From the cell containing the given text, extract its center point as [x, y] coordinate. 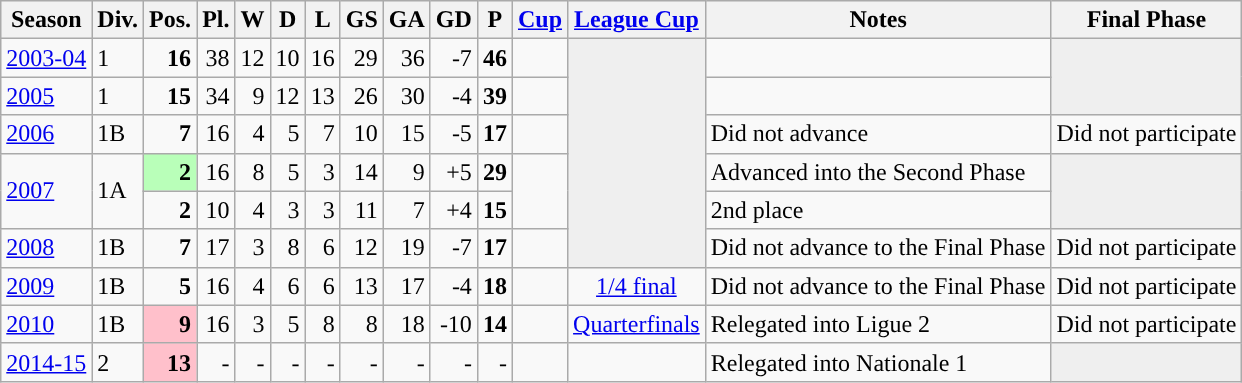
Cup [540, 20]
W [252, 20]
46 [494, 58]
34 [216, 96]
Notes [878, 20]
D [288, 20]
2nd place [878, 210]
2009 [46, 286]
2006 [46, 134]
+5 [454, 172]
2008 [46, 248]
GS [362, 20]
26 [362, 96]
2010 [46, 324]
39 [494, 96]
30 [406, 96]
2014-15 [46, 362]
GA [406, 20]
Div. [118, 20]
Did not advance [878, 134]
Quarterfinals [637, 324]
2005 [46, 96]
1A [118, 191]
-5 [454, 134]
+4 [454, 210]
1/4 final [637, 286]
League Cup [637, 20]
2003-04 [46, 58]
19 [406, 248]
Final Phase [1146, 20]
36 [406, 58]
Pl. [216, 20]
38 [216, 58]
Advanced into the Second Phase [878, 172]
Relegated into Nationale 1 [878, 362]
Season [46, 20]
11 [362, 210]
-10 [454, 324]
2007 [46, 191]
GD [454, 20]
L [322, 20]
Pos. [170, 20]
Relegated into Ligue 2 [878, 324]
P [494, 20]
